Detect which cell encompasses the target text, then output its [X, Y] center coordinate. 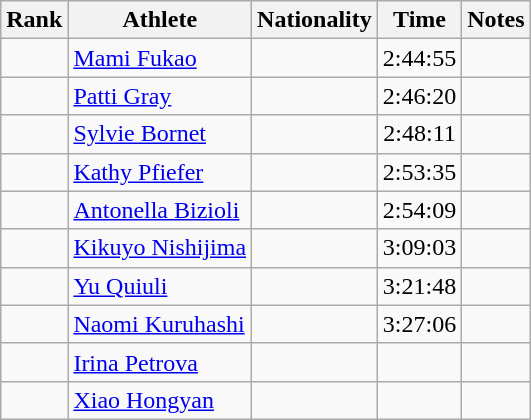
3:21:48 [419, 286]
Athlete [160, 20]
Notes [496, 20]
Patti Gray [160, 96]
Antonella Bizioli [160, 210]
Xiao Hongyan [160, 400]
Rank [34, 20]
2:48:11 [419, 134]
3:27:06 [419, 324]
Sylvie Bornet [160, 134]
Kathy Pfiefer [160, 172]
Irina Petrova [160, 362]
3:09:03 [419, 248]
2:46:20 [419, 96]
2:44:55 [419, 58]
2:53:35 [419, 172]
2:54:09 [419, 210]
Nationality [315, 20]
Kikuyo Nishijima [160, 248]
Mami Fukao [160, 58]
Yu Quiuli [160, 286]
Naomi Kuruhashi [160, 324]
Time [419, 20]
